Provide the (x, y) coordinate of the cell's center where the given text is located.  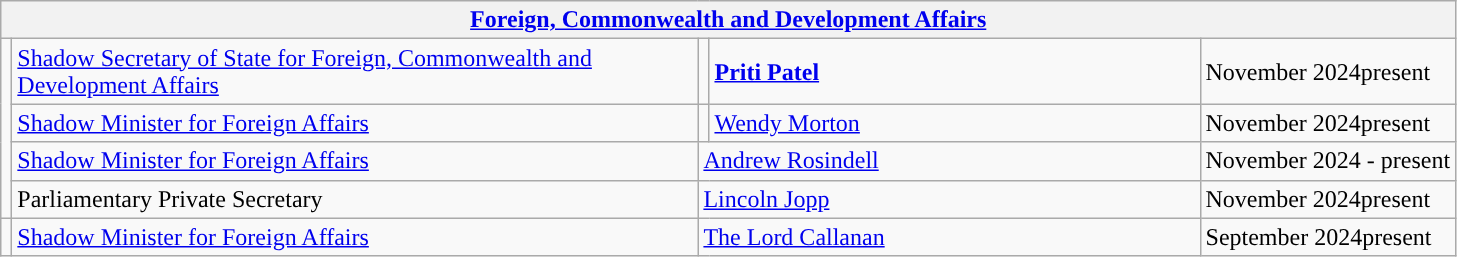
Lincoln Jopp (949, 199)
The Lord Callanan (949, 237)
Parliamentary Private Secretary (355, 199)
November 2024 - present (1328, 161)
Shadow Secretary of State for Foreign, Commonwealth and Development Affairs (355, 72)
Wendy Morton (954, 123)
Priti Patel (954, 72)
Andrew Rosindell (949, 161)
September 2024present (1328, 237)
Foreign, Commonwealth and Development Affairs (728, 20)
